Find where the given text appears and provide that cell's center as (X, Y) coordinate. 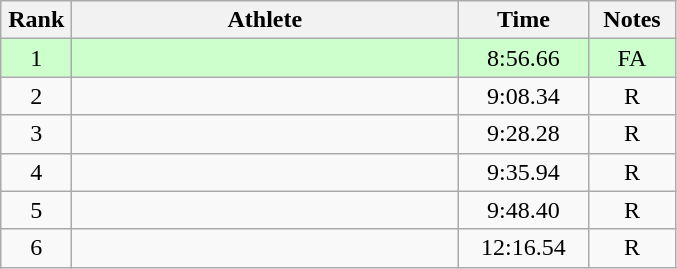
2 (36, 96)
6 (36, 248)
FA (632, 58)
4 (36, 172)
Time (524, 20)
Notes (632, 20)
Athlete (265, 20)
9:28.28 (524, 134)
9:35.94 (524, 172)
9:48.40 (524, 210)
1 (36, 58)
5 (36, 210)
3 (36, 134)
Rank (36, 20)
8:56.66 (524, 58)
12:16.54 (524, 248)
9:08.34 (524, 96)
